Find where the given text appears and provide that cell's center as (X, Y) coordinate. 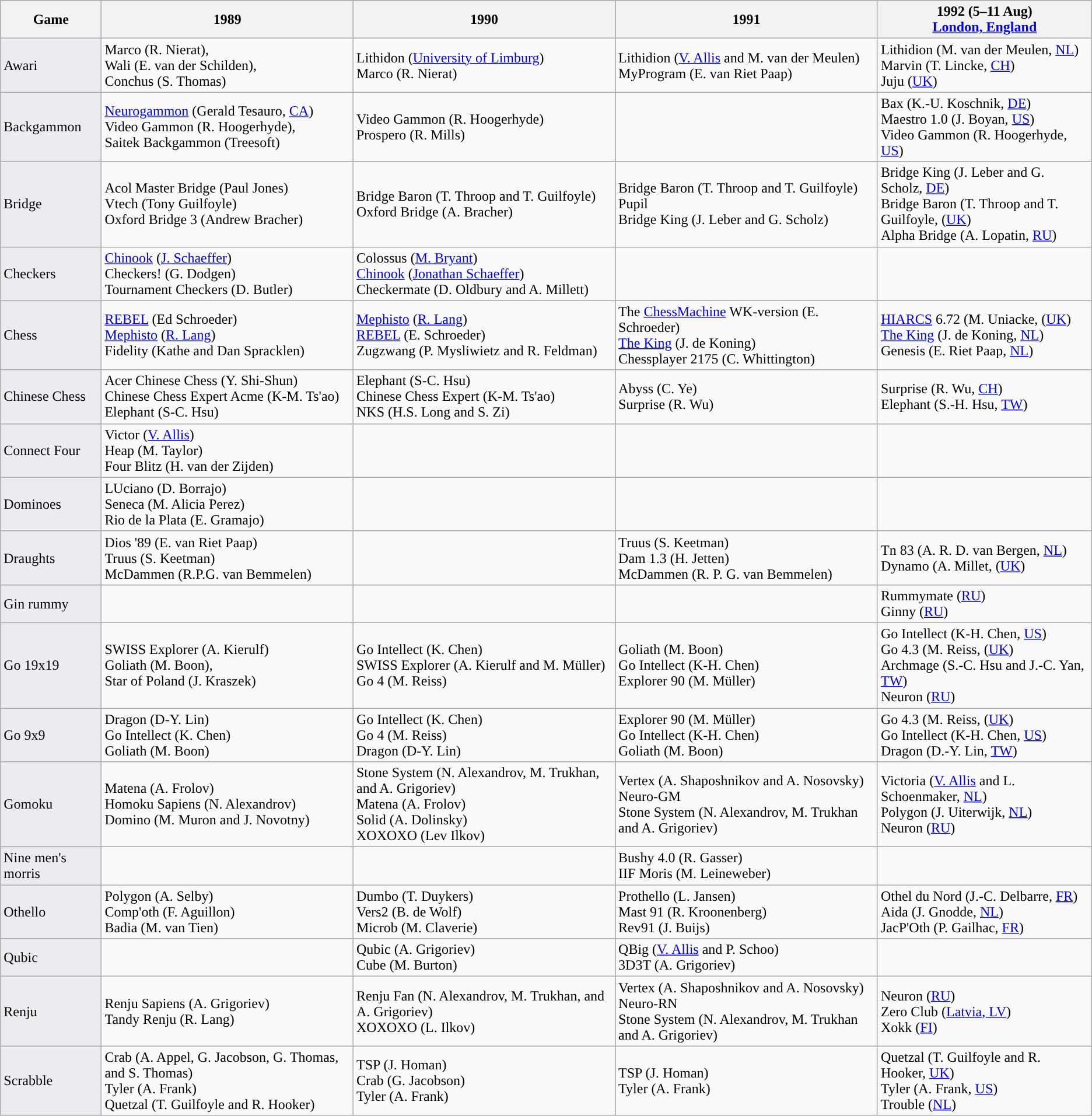
Prothello (L. Jansen) Mast 91 (R. Kroonenberg) Rev91 (J. Buijs) (747, 912)
REBEL (Ed Schroeder) Mephisto (R. Lang) Fidelity (Kathe and Dan Spracklen) (228, 335)
1991 (747, 20)
1989 (228, 20)
Mephisto (R. Lang) REBEL (E. Schroeder) Zugzwang (P. Mysliwietz and R. Feldman) (484, 335)
Video Gammon (R. Hoogerhyde) Prospero (R. Mills) (484, 127)
Rummymate (RU) Ginny (RU) (985, 603)
Bax (K.-U. Koschnik, DE) Maestro 1.0 (J. Boyan, US) Video Gammon (R. Hoogerhyde, US) (985, 127)
1992 (5–11 Aug)London, England (985, 20)
Gomoku (51, 804)
Neurogammon (Gerald Tesauro, CA) Video Gammon (R. Hoogerhyde), Saitek Backgammon (Treesoft) (228, 127)
Go 4.3 (M. Reiss, (UK) Go Intellect (K-H. Chen, US) Dragon (D.-Y. Lin, TW) (985, 735)
Dominoes (51, 504)
Bridge (51, 204)
Chinese Chess (51, 397)
Game (51, 20)
Awari (51, 65)
HIARCS 6.72 (M. Uniacke, (UK) The King (J. de Koning, NL) Genesis (E. Riet Paap, NL) (985, 335)
Go 9x9 (51, 735)
Chess (51, 335)
Marco (R. Nierat), Wali (E. van der Schilden), Conchus (S. Thomas) (228, 65)
Matena (A. Frolov) Homoku Sapiens (N. Alexandrov) Domino (M. Muron and J. Novotny) (228, 804)
Abyss (C. Ye) Surprise (R. Wu) (747, 397)
Vertex (A. Shaposhnikov and A. Nosovsky) Neuro-GM Stone System (N. Alexandrov, M. Trukhan and A. Grigoriev) (747, 804)
Surprise (R. Wu, CH) Elephant (S.-H. Hsu, TW) (985, 397)
Lithidion (M. van der Meulen, NL) Marvin (T. Lincke, CH) Juju (UK) (985, 65)
Renju (51, 1012)
Neuron (RU) Zero Club (Latvia, LV) Xokk (FI) (985, 1012)
The ChessMachine WK-version (E. Schroeder)The King (J. de Koning) Chessplayer 2175 (C. Whittington) (747, 335)
Tn 83 (A. R. D. van Bergen, NL) Dynamo (A. Millet, (UK) (985, 558)
Othello (51, 912)
Go Intellect (K-H. Chen, US) Go 4.3 (M. Reiss, (UK) Archmage (S.-C. Hsu and J.-C. Yan, TW) Neuron (RU) (985, 665)
Elephant (S-C. Hsu) Chinese Chess Expert (K-M. Ts'ao) NKS (H.S. Long and S. Zi) (484, 397)
Qubic (A. Grigoriev) Cube (M. Burton) (484, 958)
Renju Sapiens (A. Grigoriev) Tandy Renju (R. Lang) (228, 1012)
Vertex (A. Shaposhnikov and A. Nosovsky) Neuro-RN Stone System (N. Alexandrov, M. Trukhan and A. Grigoriev) (747, 1012)
Truus (S. Keetman) Dam 1.3 (H. Jetten) McDammen (R. P. G. van Bemmelen) (747, 558)
Scrabble (51, 1080)
LUciano (D. Borrajo) Seneca (M. Alicia Perez) Rio de la Plata (E. Gramajo) (228, 504)
Dumbo (T. Duykers) Vers2 (B. de Wolf) Microb (M. Claverie) (484, 912)
QBig (V. Allis and P. Schoo) 3D3T (A. Grigoriev) (747, 958)
Acol Master Bridge (Paul Jones) Vtech (Tony Guilfoyle) Oxford Bridge 3 (Andrew Bracher) (228, 204)
Qubic (51, 958)
Quetzal (T. Guilfoyle and R. Hooker, UK) Tyler (A. Frank, US) Trouble (NL) (985, 1080)
Bridge Baron (T. Throop and T. Guilfoyle) Pupil Bridge King (J. Leber and G. Scholz) (747, 204)
Crab (A. Appel, G. Jacobson, G. Thomas, and S. Thomas) Tyler (A. Frank) Quetzal (T. Guilfoyle and R. Hooker) (228, 1080)
Dragon (D-Y. Lin) Go Intellect (K. Chen) Goliath (M. Boon) (228, 735)
Connect Four (51, 450)
Stone System (N. Alexandrov, M. Trukhan, and A. Grigoriev) Matena (A. Frolov) Solid (A. Dolinsky) XOXOXO (Lev Ilkov) (484, 804)
Backgammon (51, 127)
Draughts (51, 558)
Othel du Nord (J.-C. Delbarre, FR) Aida (J. Gnodde, NL) JacP'Oth (P. Gailhac, FR) (985, 912)
Dios '89 (E. van Riet Paap) Truus (S. Keetman) McDammen (R.P.G. van Bemmelen) (228, 558)
Bridge King (J. Leber and G. Scholz, DE) Bridge Baron (T. Throop and T. Guilfoyle, (UK) Alpha Bridge (A. Lopatin, RU) (985, 204)
Victor (V. Allis) Heap (M. Taylor) Four Blitz (H. van der Zijden) (228, 450)
1990 (484, 20)
SWISS Explorer (A. Kierulf) Goliath (M. Boon),Star of Poland (J. Kraszek) (228, 665)
Bushy 4.0 (R. Gasser) IIF Moris (M. Leineweber) (747, 866)
Go Intellect (K. Chen) Go 4 (M. Reiss) Dragon (D-Y. Lin) (484, 735)
Colossus (M. Bryant) Chinook (Jonathan Schaeffer) Checkermate (D. Oldbury and A. Millett) (484, 274)
Polygon (A. Selby) Comp'oth (F. Aguillon) Badia (M. van Tien) (228, 912)
Bridge Baron (T. Throop and T. Guilfoyle) Oxford Bridge (A. Bracher) (484, 204)
Gin rummy (51, 603)
Explorer 90 (M. Müller) Go Intellect (K-H. Chen) Goliath (M. Boon) (747, 735)
Go Intellect (K. Chen) SWISS Explorer (A. Kierulf and M. Müller) Go 4 (M. Reiss) (484, 665)
TSP (J. Homan) Tyler (A. Frank) (747, 1080)
TSP (J. Homan) Crab (G. Jacobson) Tyler (A. Frank) (484, 1080)
Checkers (51, 274)
Chinook (J. Schaeffer) Checkers! (G. Dodgen) Tournament Checkers (D. Butler) (228, 274)
Nine men's morris (51, 866)
Victoria (V. Allis and L. Schoenmaker, NL) Polygon (J. Uiterwijk, NL) Neuron (RU) (985, 804)
Lithidion (V. Allis and M. van der Meulen)MyProgram (E. van Riet Paap) (747, 65)
Renju Fan (N. Alexandrov, M. Trukhan, and A. Grigoriev) XOXOXO (L. Ilkov) (484, 1012)
Lithidon (University of Limburg) Marco (R. Nierat) (484, 65)
Go 19x19 (51, 665)
Acer Chinese Chess (Y. Shi-Shun) Chinese Chess Expert Acme (K-M. Ts'ao) Elephant (S-C. Hsu) (228, 397)
Goliath (M. Boon) Go Intellect (K-H. Chen) Explorer 90 (M. Müller) (747, 665)
